Find where the given text appears and provide that cell's center as (x, y) coordinate. 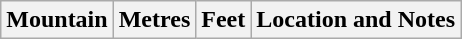
Feet (224, 20)
Location and Notes (356, 20)
Metres (154, 20)
Mountain (57, 20)
